Extract the [x, y] coordinate from the center of the cell holding the provided text.  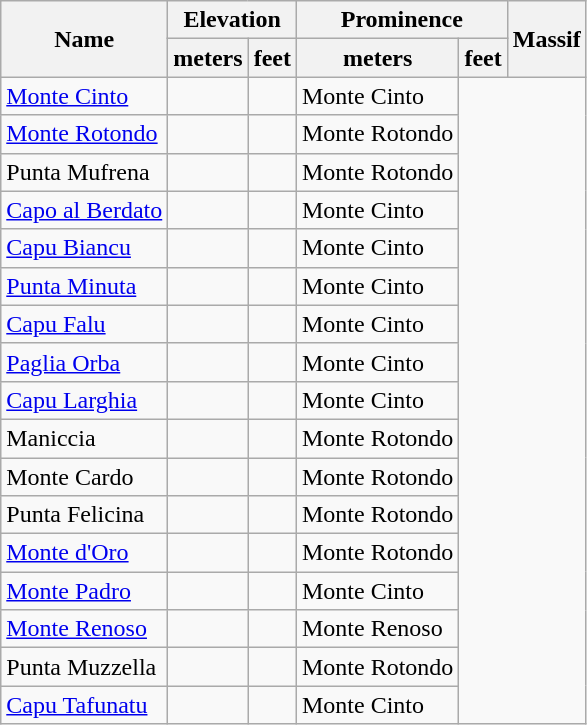
Punta Felicina [84, 515]
Prominence [402, 20]
Capu Larghia [84, 400]
Paglia Orba [84, 362]
Massif [546, 39]
Elevation [232, 20]
Capu Tafunatu [84, 705]
Punta Muzzella [84, 667]
Capu Biancu [84, 248]
Monte Padro [84, 591]
Capo al Berdato [84, 210]
Name [84, 39]
Maniccia [84, 438]
Monte Cardo [84, 477]
Punta Mufrena [84, 172]
Monte d'Oro [84, 553]
Punta Minuta [84, 286]
Capu Falu [84, 324]
